Pinpoint the cell where the given text exists, returning its (X, Y) midpoint coordinate. 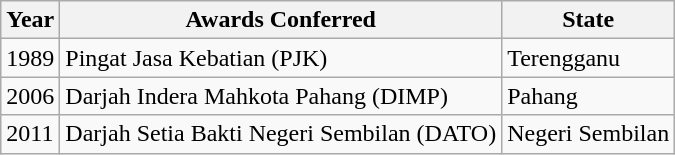
Negeri Sembilan (588, 134)
Darjah Indera Mahkota Pahang (DIMP) (281, 96)
1989 (30, 58)
Pahang (588, 96)
Awards Conferred (281, 20)
Year (30, 20)
Terengganu (588, 58)
Darjah Setia Bakti Negeri Sembilan (DATO) (281, 134)
2006 (30, 96)
2011 (30, 134)
Pingat Jasa Kebatian (PJK) (281, 58)
State (588, 20)
